Capture the cell that displays the provided text and extract its [x, y] central coordinate. 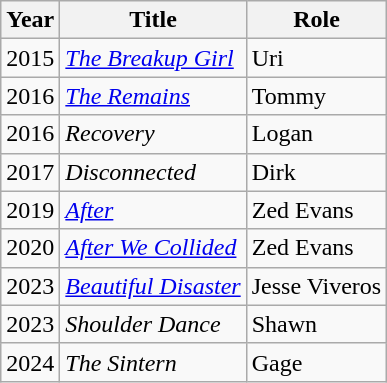
The Remains [153, 96]
After [153, 210]
Role [316, 20]
2019 [30, 210]
2015 [30, 58]
Beautiful Disaster [153, 286]
Shoulder Dance [153, 324]
Jesse Viveros [316, 286]
2020 [30, 248]
2017 [30, 172]
Gage [316, 362]
After We Collided [153, 248]
Title [153, 20]
Recovery [153, 134]
Shawn [316, 324]
2024 [30, 362]
The Breakup Girl [153, 58]
Tommy [316, 96]
Logan [316, 134]
Disconnected [153, 172]
Dirk [316, 172]
Uri [316, 58]
The Sintern [153, 362]
Year [30, 20]
